Provide the (X, Y) coordinate of the cell's center where the given text is located.  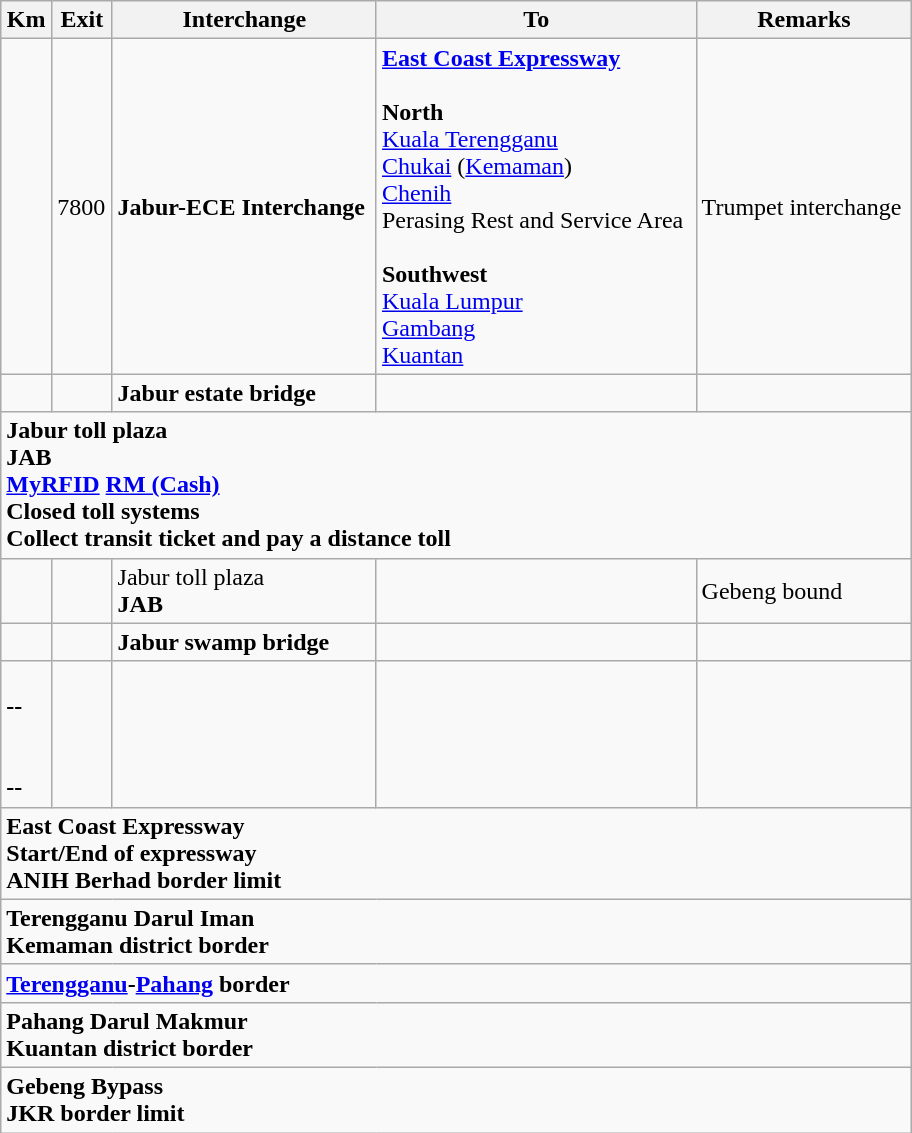
---- (26, 734)
Exit (82, 20)
7800 (82, 206)
Jabur estate bridge (244, 393)
Remarks (804, 20)
Gebeng bound (804, 590)
Pahang Darul MakmurKuantan district border (456, 1034)
Km (26, 20)
Terengganu Darul ImanKemaman district border (456, 932)
Jabur swamp bridge (244, 642)
To (536, 20)
East Coast ExpresswayNorthKuala TerengganuChukai (Kemaman)Chenih Perasing Rest and Service AreaSouthwestKuala LumpurGambangKuantan (536, 206)
East Coast ExpresswayStart/End of expresswayANIH Berhad border limit (456, 853)
Jabur toll plazaJAB MyRFID RM (Cash)Closed toll systemsCollect transit ticket and pay a distance toll (456, 485)
Trumpet interchange (804, 206)
Terengganu-Pahang border (456, 983)
Jabur-ECE Interchange (244, 206)
Jabur toll plazaJAB (244, 590)
Gebeng BypassJKR border limit (456, 1100)
Interchange (244, 20)
